Identify which cell holds the provided text, then report its (X, Y) central coordinate. 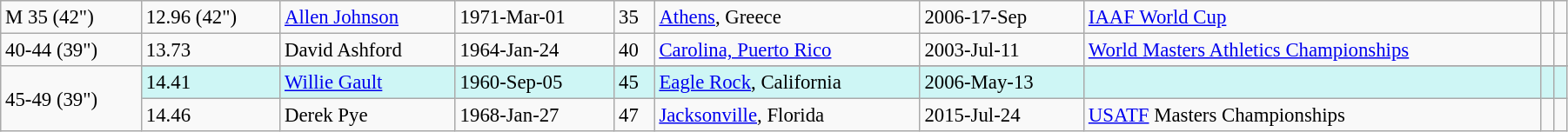
1971-Mar-01 (534, 17)
Jacksonville, Florida (787, 115)
Willie Gault (368, 82)
Carolina, Puerto Rico (787, 50)
1964-Jan-24 (534, 50)
2015-Jul-24 (1002, 115)
2006-May-13 (1002, 82)
Athens, Greece (787, 17)
45 (634, 82)
40-44 (39") (71, 50)
13.73 (211, 50)
1960-Sep-05 (534, 82)
David Ashford (368, 50)
40 (634, 50)
2006-17-Sep (1002, 17)
Derek Pye (368, 115)
35 (634, 17)
Eagle Rock, California (787, 82)
World Masters Athletics Championships (1312, 50)
Allen Johnson (368, 17)
M 35 (42") (71, 17)
47 (634, 115)
1968-Jan-27 (534, 115)
12.96 (42") (211, 17)
IAAF World Cup (1312, 17)
USATF Masters Championships (1312, 115)
2003-Jul-11 (1002, 50)
14.41 (211, 82)
45-49 (39") (71, 99)
14.46 (211, 115)
